Determine the [X, Y] coordinate at the center of the cell enclosing the given text.  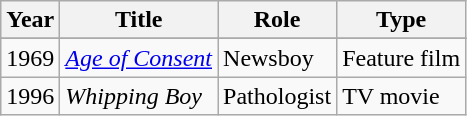
1969 [30, 58]
Pathologist [278, 96]
Year [30, 20]
Feature film [402, 58]
Whipping Boy [139, 96]
Title [139, 20]
1996 [30, 96]
Role [278, 20]
Newsboy [278, 58]
Type [402, 20]
Age of Consent [139, 58]
TV movie [402, 96]
